From the cell containing the given text, extract its center point as (X, Y) coordinate. 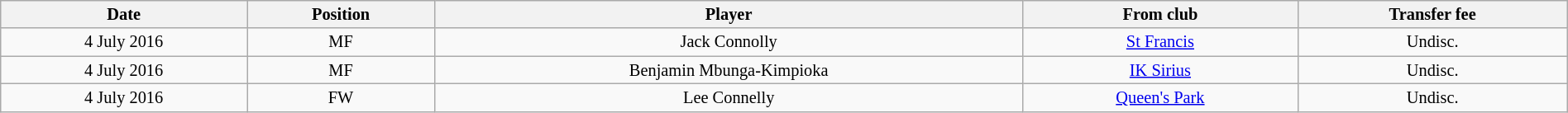
Benjamin Mbunga-Kimpioka (729, 70)
Date (124, 14)
FW (341, 97)
St Francis (1160, 42)
IK Sirius (1160, 70)
Transfer fee (1432, 14)
Position (341, 14)
Player (729, 14)
Jack Connolly (729, 42)
From club (1160, 14)
Queen's Park (1160, 97)
Lee Connelly (729, 97)
